Output the (x, y) coordinate of the center of the cell containing the given text.  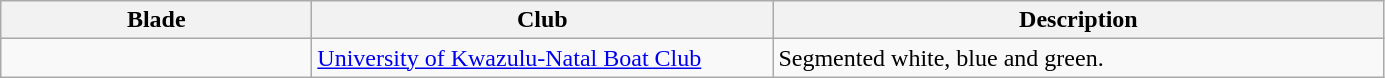
University of Kwazulu-Natal Boat Club (542, 58)
Segmented white, blue and green. (1078, 58)
Blade (156, 20)
Club (542, 20)
Description (1078, 20)
